Scan for the cell matching the given text and deliver its (x, y) coordinate at center. 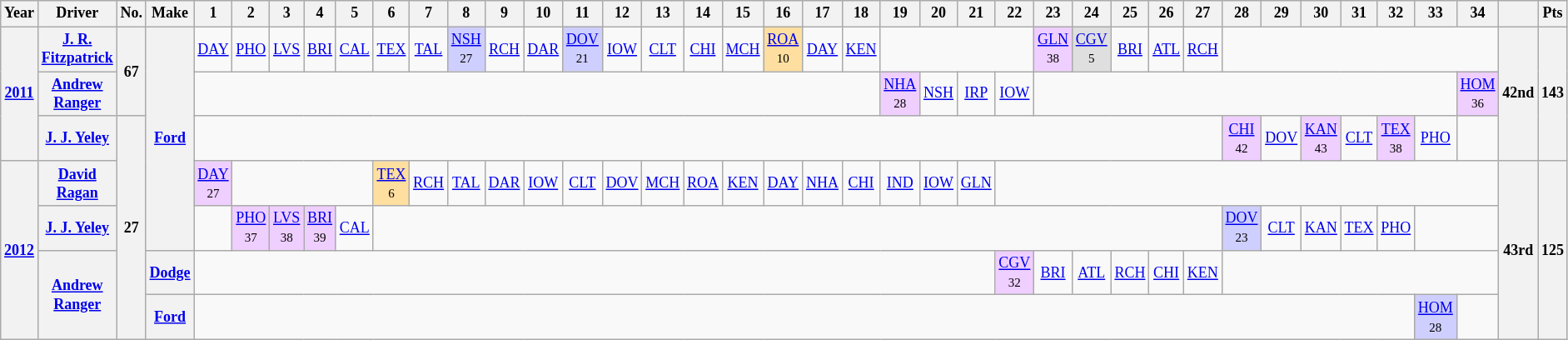
25 (1130, 13)
10 (543, 13)
143 (1553, 93)
DOV23 (1242, 228)
34 (1477, 13)
IRP (976, 94)
32 (1396, 13)
KAN43 (1321, 138)
15 (743, 13)
NHA28 (900, 94)
19 (900, 13)
2012 (20, 250)
HOM28 (1436, 317)
11 (583, 13)
1 (213, 13)
NHA (823, 183)
18 (861, 13)
Driver (77, 13)
67 (132, 72)
DOV21 (583, 49)
LVS38 (286, 228)
No. (132, 13)
Pts (1553, 13)
3 (286, 13)
PHO37 (251, 228)
Year (20, 13)
TEX38 (1396, 138)
16 (783, 13)
NSH (939, 94)
Make (170, 13)
5 (355, 13)
13 (663, 13)
CHI42 (1242, 138)
6 (391, 13)
12 (622, 13)
14 (703, 13)
22 (1014, 13)
CGV5 (1091, 49)
20 (939, 13)
2 (251, 13)
BRI39 (320, 228)
9 (505, 13)
KAN (1321, 228)
33 (1436, 13)
4 (320, 13)
28 (1242, 13)
23 (1053, 13)
26 (1167, 13)
21 (976, 13)
125 (1553, 250)
ROA10 (783, 49)
31 (1359, 13)
TEX6 (391, 183)
CGV32 (1014, 272)
30 (1321, 13)
Dodge (170, 272)
17 (823, 13)
2011 (20, 93)
HOM36 (1477, 94)
David Ragan (77, 183)
29 (1282, 13)
24 (1091, 13)
8 (466, 13)
ROA (703, 183)
NSH27 (466, 49)
GLN38 (1053, 49)
43rd (1519, 250)
J. R. Fitzpatrick (77, 49)
DAY27 (213, 183)
IND (900, 183)
GLN (976, 183)
42nd (1519, 93)
7 (429, 13)
LVS (286, 49)
